Output the (X, Y) coordinate of the center of the cell containing the given text.  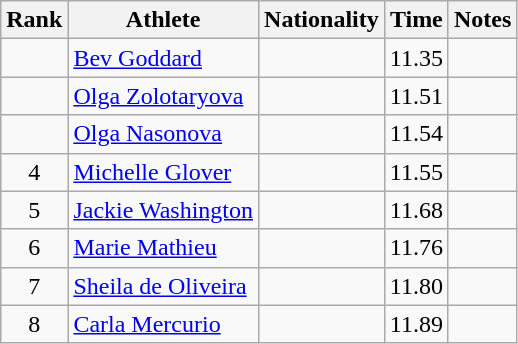
11.51 (416, 96)
Carla Mercurio (164, 324)
Marie Mathieu (164, 248)
11.68 (416, 210)
11.89 (416, 324)
11.54 (416, 134)
4 (34, 172)
Notes (482, 20)
Olga Nasonova (164, 134)
Rank (34, 20)
Bev Goddard (164, 58)
11.76 (416, 248)
Sheila de Oliveira (164, 286)
5 (34, 210)
Athlete (164, 20)
7 (34, 286)
11.55 (416, 172)
Time (416, 20)
Olga Zolotaryova (164, 96)
Nationality (322, 20)
11.80 (416, 286)
Michelle Glover (164, 172)
Jackie Washington (164, 210)
8 (34, 324)
6 (34, 248)
11.35 (416, 58)
